Pinpoint the cell where the given text exists, returning its [X, Y] midpoint coordinate. 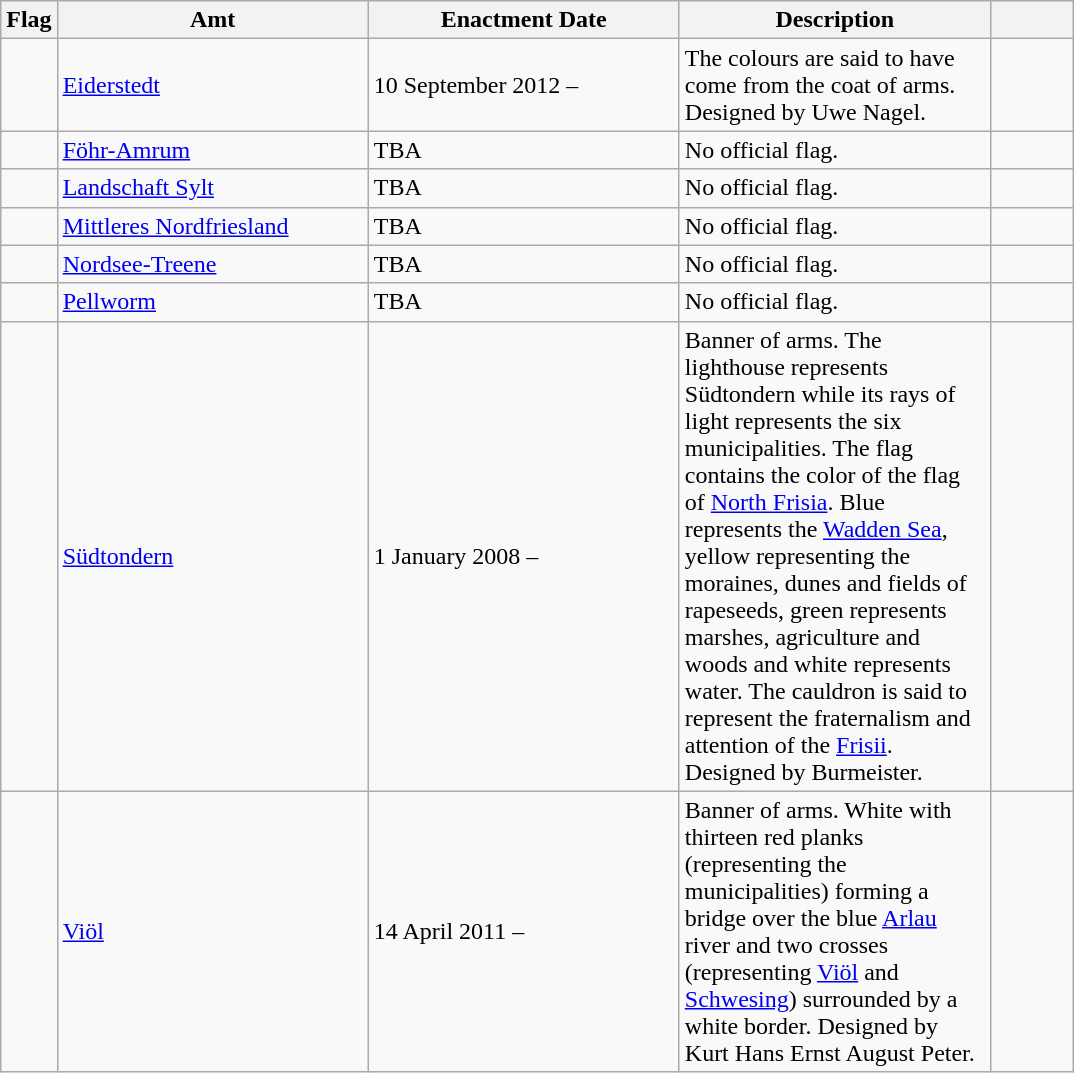
Pellworm [212, 302]
Südtondern [212, 556]
10 September 2012 – [524, 85]
Mittleres Nordfriesland [212, 226]
Enactment Date [524, 20]
1 January 2008 – [524, 556]
Föhr-Amrum [212, 150]
Landschaft Sylt [212, 188]
Viöl [212, 932]
Nordsee-Treene [212, 264]
Description [834, 20]
Eiderstedt [212, 85]
The colours are said to have come from the coat of arms. Designed by Uwe Nagel. [834, 85]
Flag [29, 20]
14 April 2011 – [524, 932]
Amt [212, 20]
